Capture the cell that displays the provided text and extract its (X, Y) central coordinate. 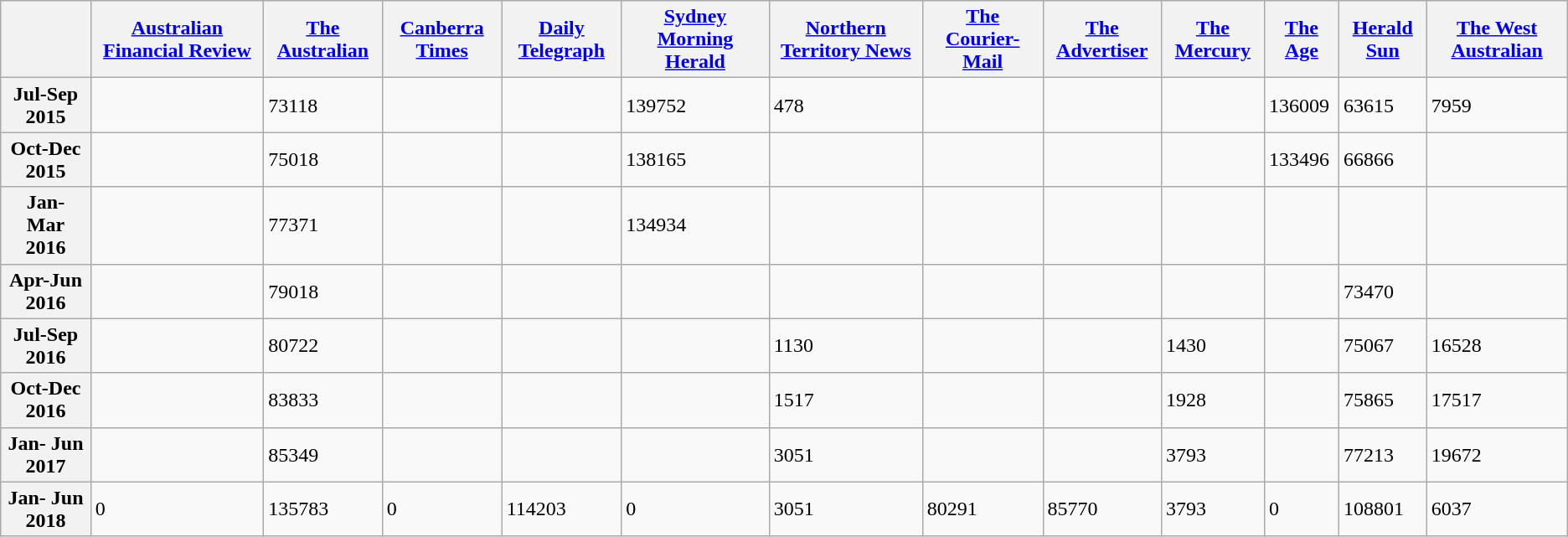
Canberra Times (442, 39)
Daily Telegraph (561, 39)
Jan- Jun 2018 (45, 509)
478 (846, 106)
The Courier-Mail (983, 39)
The West Australian (1497, 39)
80291 (983, 509)
73118 (323, 106)
Sydney Morning Herald (695, 39)
80722 (323, 345)
The Age (1302, 39)
63615 (1382, 106)
The Mercury (1213, 39)
Jul-Sep 2015 (45, 106)
134934 (695, 225)
85770 (1102, 509)
114203 (561, 509)
75067 (1382, 345)
139752 (695, 106)
1130 (846, 345)
79018 (323, 292)
77213 (1382, 454)
77371 (323, 225)
Jan- Mar 2016 (45, 225)
Australian Financial Review (177, 39)
66866 (1382, 159)
73470 (1382, 292)
The Advertiser (1102, 39)
1928 (1213, 400)
17517 (1497, 400)
Oct-Dec 2015 (45, 159)
Oct-Dec 2016 (45, 400)
1517 (846, 400)
Apr-Jun 2016 (45, 292)
7959 (1497, 106)
19672 (1497, 454)
75865 (1382, 400)
Jul-Sep 2016 (45, 345)
138165 (695, 159)
83833 (323, 400)
Northern Territory News (846, 39)
135783 (323, 509)
The Australian (323, 39)
6037 (1497, 509)
133496 (1302, 159)
Herald Sun (1382, 39)
16528 (1497, 345)
Jan- Jun 2017 (45, 454)
136009 (1302, 106)
1430 (1213, 345)
85349 (323, 454)
108801 (1382, 509)
75018 (323, 159)
